Extract the [x, y] coordinate from the center of the cell holding the provided text.  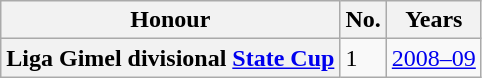
Honour [170, 20]
1 [363, 58]
Liga Gimel divisional State Cup [170, 58]
No. [363, 20]
2008–09 [434, 58]
Years [434, 20]
